Return (x, y) of the center of cell containing provided text 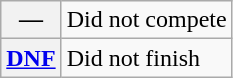
— (31, 20)
DNF (31, 58)
Did not compete (146, 20)
Did not finish (146, 58)
